Identify which cell holds the provided text, then report its (X, Y) central coordinate. 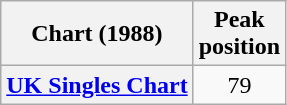
79 (239, 85)
Peakposition (239, 34)
UK Singles Chart (97, 85)
Chart (1988) (97, 34)
